Identify which cell holds the provided text, then report its [x, y] central coordinate. 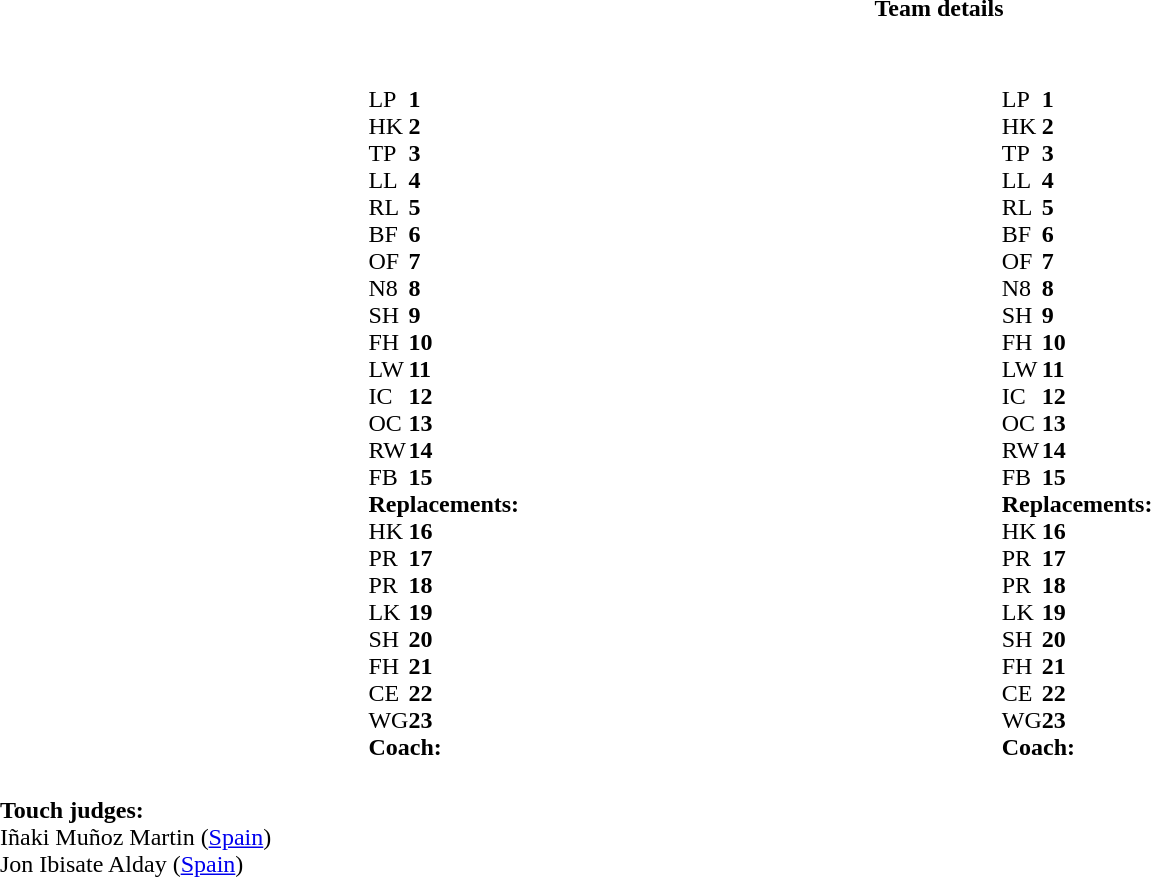
Replacements: [444, 504]
LP 1 HK 2 TP 3 LL 4 RL 5 BF 6 OF 7 N8 8 SH 9 FH 10 LW 11 IC 12 OC 13 RW 14 FB 15 Replacements: HK 16 PR 17 PR 18 LK 19 SH 20 FH 21 CE 22 WG 23 Coach: [618, 410]
Coach: [444, 748]
